Find where the given text appears and provide that cell's center as [X, Y] coordinate. 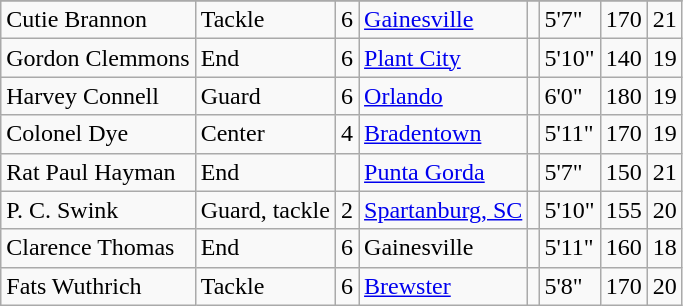
2 [346, 210]
Guard [265, 96]
4 [346, 134]
5'8" [570, 286]
Orlando [444, 96]
160 [624, 248]
180 [624, 96]
155 [624, 210]
18 [664, 248]
Guard, tackle [265, 210]
Center [265, 134]
Clarence Thomas [98, 248]
Gordon Clemmons [98, 58]
Fats Wuthrich [98, 286]
Punta Gorda [444, 172]
Rat Paul Hayman [98, 172]
Bradentown [444, 134]
Harvey Connell [98, 96]
P. C. Swink [98, 210]
Brewster [444, 286]
150 [624, 172]
Spartanburg, SC [444, 210]
Cutie Brannon [98, 20]
Colonel Dye [98, 134]
Plant City [444, 58]
140 [624, 58]
6'0" [570, 96]
